From the cell containing the given text, extract its center point as [X, Y] coordinate. 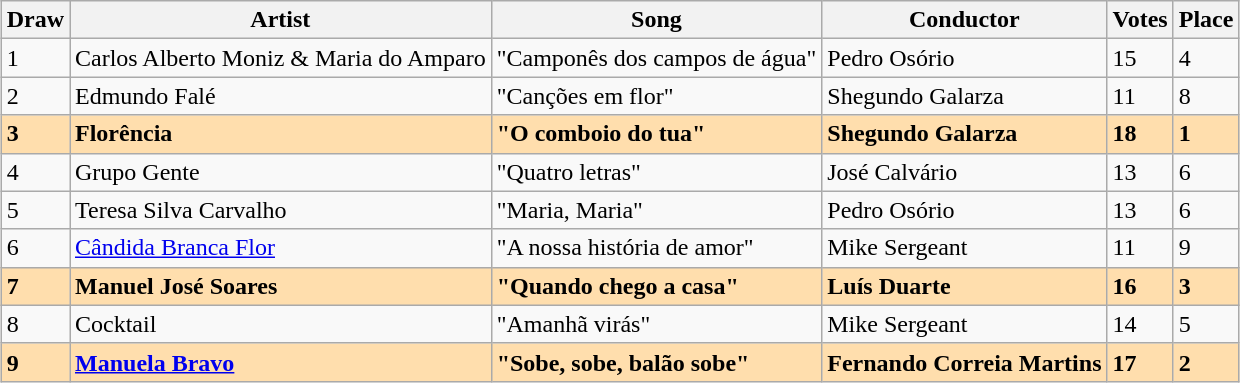
18 [1140, 134]
Manuel José Soares [281, 286]
"Quando chego a casa" [656, 286]
Cocktail [281, 324]
Artist [281, 20]
Luís Duarte [964, 286]
Carlos Alberto Moniz & Maria do Amparo [281, 58]
17 [1140, 362]
7 [35, 286]
"Maria, Maria" [656, 210]
"O comboio do tua" [656, 134]
"Sobe, sobe, balão sobe" [656, 362]
Votes [1140, 20]
"Canções em flor" [656, 96]
"Quatro letras" [656, 172]
16 [1140, 286]
"Camponês dos campos de água" [656, 58]
Grupo Gente [281, 172]
Conductor [964, 20]
"Amanhã virás" [656, 324]
José Calvário [964, 172]
Place [1206, 20]
14 [1140, 324]
Fernando Correia Martins [964, 362]
Draw [35, 20]
Manuela Bravo [281, 362]
Song [656, 20]
Florência [281, 134]
"A nossa história de amor" [656, 248]
15 [1140, 58]
Teresa Silva Carvalho [281, 210]
Cândida Branca Flor [281, 248]
Edmundo Falé [281, 96]
